Search for the cell housing the specified text and yield its (x, y) center coordinate. 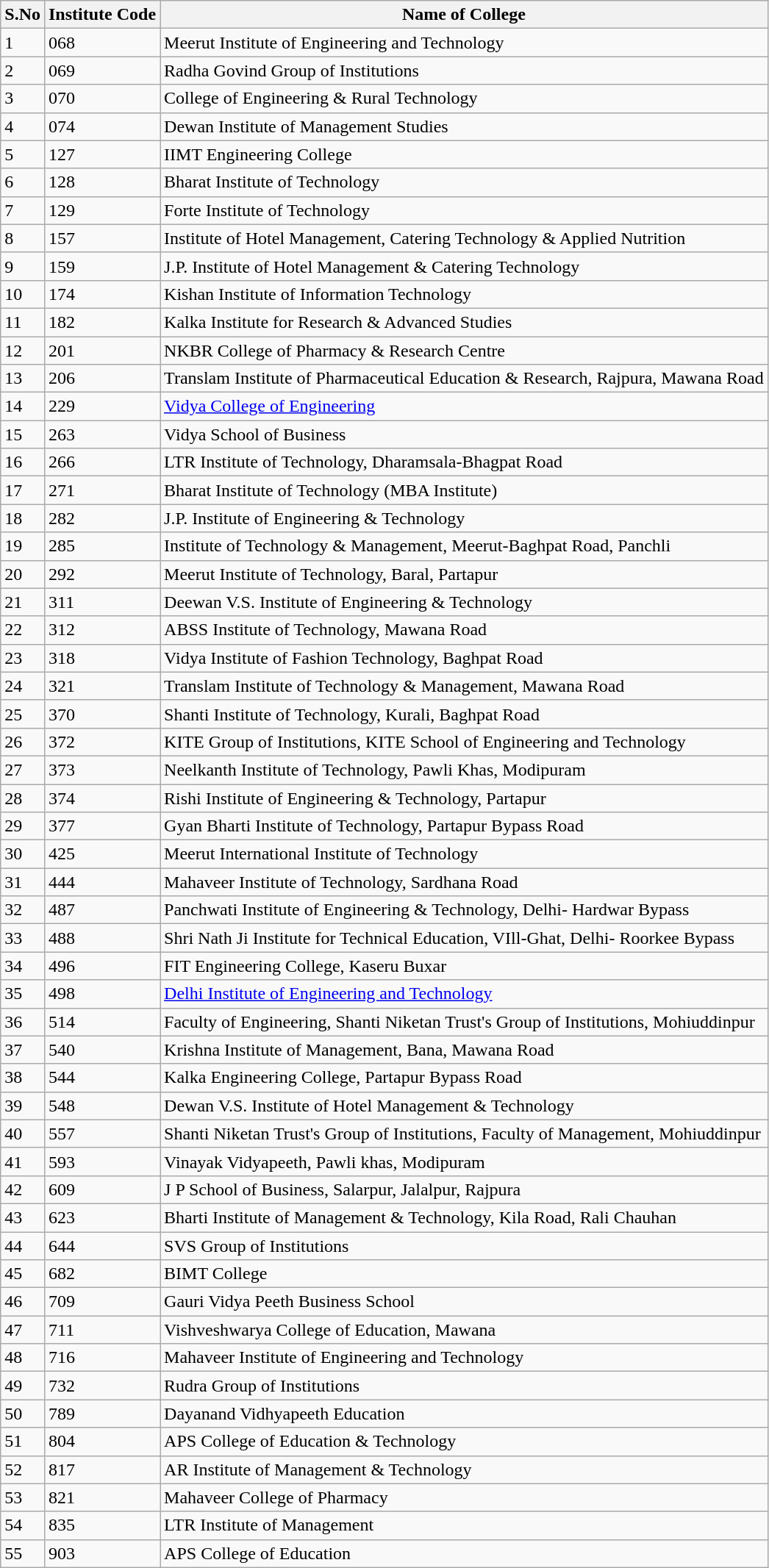
271 (101, 490)
19 (23, 546)
804 (101, 1442)
174 (101, 294)
ABSS Institute of Technology, Mawana Road (465, 630)
498 (101, 994)
444 (101, 882)
Vidya School of Business (465, 434)
Meerut International Institute of Technology (465, 854)
157 (101, 238)
Vishveshwarya College of Education, Mawana (465, 1330)
372 (101, 742)
45 (23, 1274)
11 (23, 322)
593 (101, 1161)
22 (23, 630)
129 (101, 210)
Bharat Institute of Technology (465, 182)
Bharat Institute of Technology (MBA Institute) (465, 490)
487 (101, 910)
425 (101, 854)
8 (23, 238)
46 (23, 1302)
Shri Nath Ji Institute for Technical Education, VIll-Ghat, Delhi- Roorkee Bypass (465, 938)
Mahaveer Institute of Technology, Sardhana Road (465, 882)
229 (101, 407)
Vidya Institute of Fashion Technology, Baghpat Road (465, 658)
15 (23, 434)
23 (23, 658)
LTR Institute of Management (465, 1525)
623 (101, 1217)
Faculty of Engineering, Shanti Niketan Trust's Group of Institutions, Mohiuddinpur (465, 1022)
285 (101, 546)
Panchwati Institute of Engineering & Technology, Delhi- Hardwar Bypass (465, 910)
1 (23, 43)
Kalka Engineering College, Partapur Bypass Road (465, 1078)
644 (101, 1246)
12 (23, 351)
30 (23, 854)
266 (101, 462)
J.P. Institute of Engineering & Technology (465, 518)
263 (101, 434)
201 (101, 351)
817 (101, 1469)
070 (101, 99)
Shanti Niketan Trust's Group of Institutions, Faculty of Management, Mohiuddinpur (465, 1134)
44 (23, 1246)
Shanti Institute of Technology, Kurali, Baghpat Road (465, 714)
312 (101, 630)
SVS Group of Institutions (465, 1246)
Gauri Vidya Peeth Business School (465, 1302)
Gyan Bharti Institute of Technology, Partapur Bypass Road (465, 826)
206 (101, 379)
548 (101, 1106)
42 (23, 1189)
51 (23, 1442)
373 (101, 770)
26 (23, 742)
KITE Group of Institutions, KITE School of Engineering and Technology (465, 742)
Vinayak Vidyapeeth, Pawli khas, Modipuram (465, 1161)
709 (101, 1302)
903 (101, 1553)
182 (101, 322)
Forte Institute of Technology (465, 210)
54 (23, 1525)
29 (23, 826)
Name of College (465, 15)
074 (101, 126)
24 (23, 686)
49 (23, 1386)
Neelkanth Institute of Technology, Pawli Khas, Modipuram (465, 770)
18 (23, 518)
28 (23, 798)
821 (101, 1497)
Meerut Institute of Technology, Baral, Partapur (465, 574)
55 (23, 1553)
35 (23, 994)
Translam Institute of Pharmaceutical Education & Research, Rajpura, Mawana Road (465, 379)
069 (101, 71)
10 (23, 294)
Krishna Institute of Management, Bana, Mawana Road (465, 1050)
21 (23, 602)
34 (23, 966)
J P School of Business, Salarpur, Jalalpur, Rajpura (465, 1189)
127 (101, 154)
514 (101, 1022)
17 (23, 490)
311 (101, 602)
College of Engineering & Rural Technology (465, 99)
IIMT Engineering College (465, 154)
Delhi Institute of Engineering and Technology (465, 994)
32 (23, 910)
36 (23, 1022)
789 (101, 1414)
540 (101, 1050)
FIT Engineering College, Kaseru Buxar (465, 966)
068 (101, 43)
40 (23, 1134)
38 (23, 1078)
Institute of Hotel Management, Catering Technology & Applied Nutrition (465, 238)
2 (23, 71)
33 (23, 938)
43 (23, 1217)
5 (23, 154)
Institute of Technology & Management, Meerut-Baghpat Road, Panchli (465, 546)
128 (101, 182)
488 (101, 938)
544 (101, 1078)
711 (101, 1330)
496 (101, 966)
LTR Institute of Technology, Dharamsala-Bhagpat Road (465, 462)
Rudra Group of Institutions (465, 1386)
Meerut Institute of Engineering and Technology (465, 43)
609 (101, 1189)
374 (101, 798)
NKBR College of Pharmacy & Research Centre (465, 351)
3 (23, 99)
Institute Code (101, 15)
53 (23, 1497)
377 (101, 826)
Kalka Institute for Research & Advanced Studies (465, 322)
7 (23, 210)
41 (23, 1161)
Rishi Institute of Engineering & Technology, Partapur (465, 798)
48 (23, 1358)
AR Institute of Management & Technology (465, 1469)
14 (23, 407)
Dayanand Vidhyapeeth Education (465, 1414)
37 (23, 1050)
Dewan Institute of Management Studies (465, 126)
716 (101, 1358)
APS College of Education (465, 1553)
318 (101, 658)
Translam Institute of Technology & Management, Mawana Road (465, 686)
Mahaveer Institute of Engineering and Technology (465, 1358)
52 (23, 1469)
47 (23, 1330)
Vidya College of Engineering (465, 407)
835 (101, 1525)
Mahaveer College of Pharmacy (465, 1497)
Kishan Institute of Information Technology (465, 294)
6 (23, 182)
50 (23, 1414)
9 (23, 266)
20 (23, 574)
292 (101, 574)
13 (23, 379)
370 (101, 714)
682 (101, 1274)
4 (23, 126)
Bharti Institute of Management & Technology, Kila Road, Rali Chauhan (465, 1217)
APS College of Education & Technology (465, 1442)
S.No (23, 15)
159 (101, 266)
557 (101, 1134)
31 (23, 882)
Dewan V.S. Institute of Hotel Management & Technology (465, 1106)
Radha Govind Group of Institutions (465, 71)
27 (23, 770)
282 (101, 518)
16 (23, 462)
321 (101, 686)
39 (23, 1106)
J.P. Institute of Hotel Management & Catering Technology (465, 266)
25 (23, 714)
BIMT College (465, 1274)
Deewan V.S. Institute of Engineering & Technology (465, 602)
732 (101, 1386)
